Scan for the cell matching the given text and deliver its [x, y] coordinate at center. 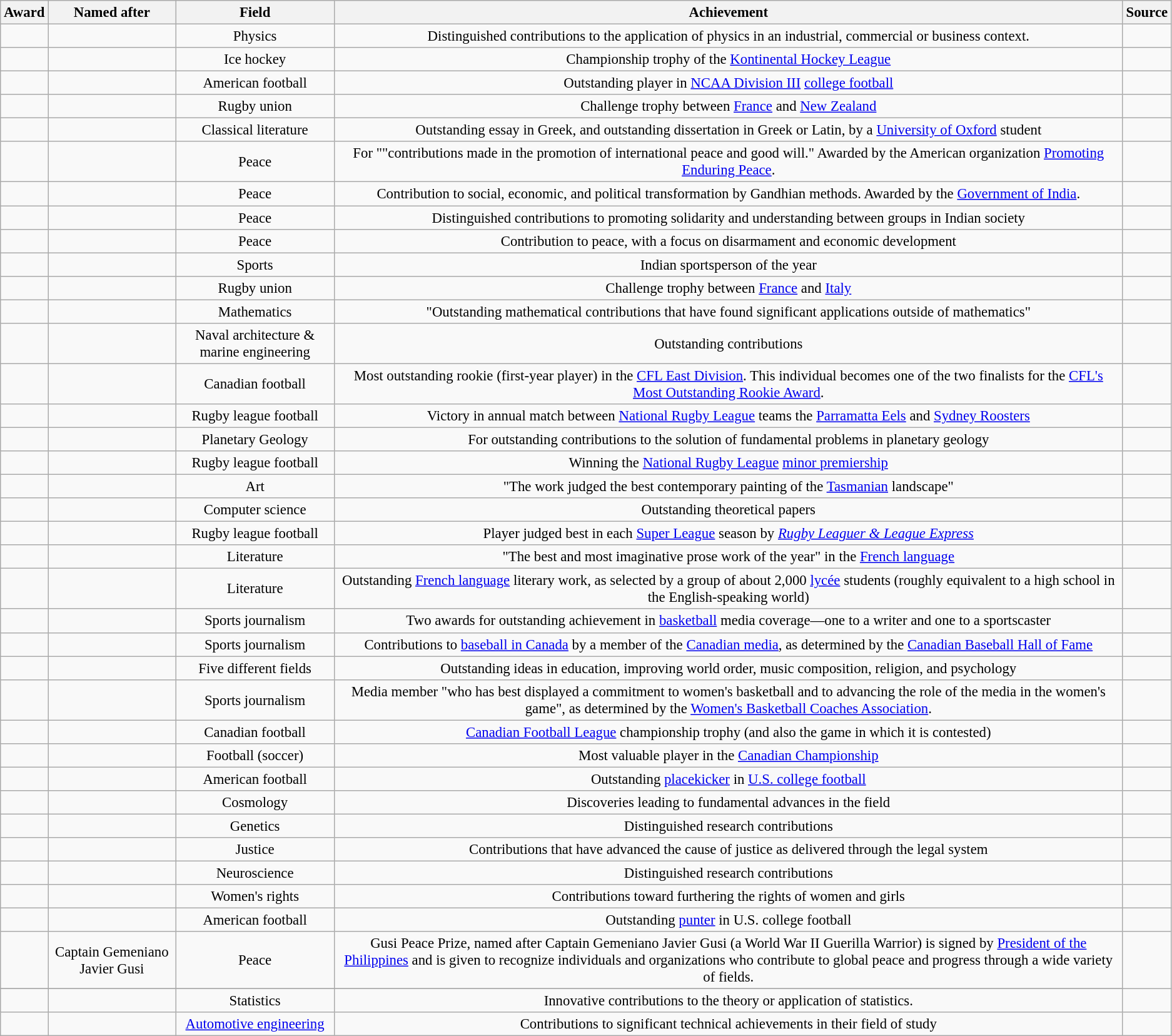
Most valuable player in the Canadian Championship [728, 756]
Source [1147, 13]
Automotive engineering [255, 1024]
Sports [255, 265]
For outstanding contributions to the solution of fundamental problems in planetary geology [728, 439]
Outstanding essay in Greek, and outstanding dissertation in Greek or Latin, by a University of Oxford student [728, 130]
Contributions to significant technical achievements in their field of study [728, 1024]
Two awards for outstanding achievement in basketball media coverage—one to a writer and one to a sportscaster [728, 621]
Ice hockey [255, 59]
Championship trophy of the Kontinental Hockey League [728, 59]
Distinguished contributions to promoting solidarity and understanding between groups in Indian society [728, 218]
Challenge trophy between France and Italy [728, 288]
Victory in annual match between National Rugby League teams the Parramatta Eels and Sydney Roosters [728, 416]
"Outstanding mathematical contributions that have found significant applications outside of mathematics" [728, 312]
Player judged best in each Super League season by Rugby Leaguer & League Express [728, 534]
Canadian Football League championship trophy (and also the game in which it is contested) [728, 732]
"The work judged the best contemporary painting of the Tasmanian landscape" [728, 487]
Outstanding punter in U.S. college football [728, 920]
Computer science [255, 510]
For ""contributions made in the promotion of international peace and good will." Awarded by the American organization Promoting Enduring Peace. [728, 161]
Contribution to social, economic, and political transformation by Gandhian methods. Awarded by the Government of India. [728, 194]
Outstanding contributions [728, 344]
Outstanding ideas in education, improving world order, music composition, religion, and psychology [728, 668]
Neuroscience [255, 873]
Genetics [255, 826]
Football (soccer) [255, 756]
"The best and most imaginative prose work of the year" in the French language [728, 557]
Award [24, 13]
Outstanding player in NCAA Division III college football [728, 83]
Discoveries leading to fundamental advances in the field [728, 803]
Outstanding placekicker in U.S. college football [728, 779]
Women's rights [255, 896]
Naval architecture & marine engineering [255, 344]
Contributions toward furthering the rights of women and girls [728, 896]
Field [255, 13]
Contributions to baseball in Canada by a member of the Canadian media, as determined by the Canadian Baseball Hall of Fame [728, 644]
Classical literature [255, 130]
Distinguished contributions to the application of physics in an industrial, commercial or business context. [728, 36]
Art [255, 487]
Justice [255, 850]
Statistics [255, 1001]
Outstanding theoretical papers [728, 510]
Contribution to peace, with a focus on disarmament and economic development [728, 241]
Cosmology [255, 803]
Achievement [728, 13]
Five different fields [255, 668]
Planetary Geology [255, 439]
Innovative contributions to the theory or application of statistics. [728, 1001]
Winning the National Rugby League minor premiership [728, 463]
Physics [255, 36]
Challenge trophy between France and New Zealand [728, 106]
Contributions that have advanced the cause of justice as delivered through the legal system [728, 850]
Captain Gemeniano Javier Gusi [112, 960]
Named after [112, 13]
Mathematics [255, 312]
Indian sportsperson of the year [728, 265]
